From the cell containing the given text, extract its center point as [x, y] coordinate. 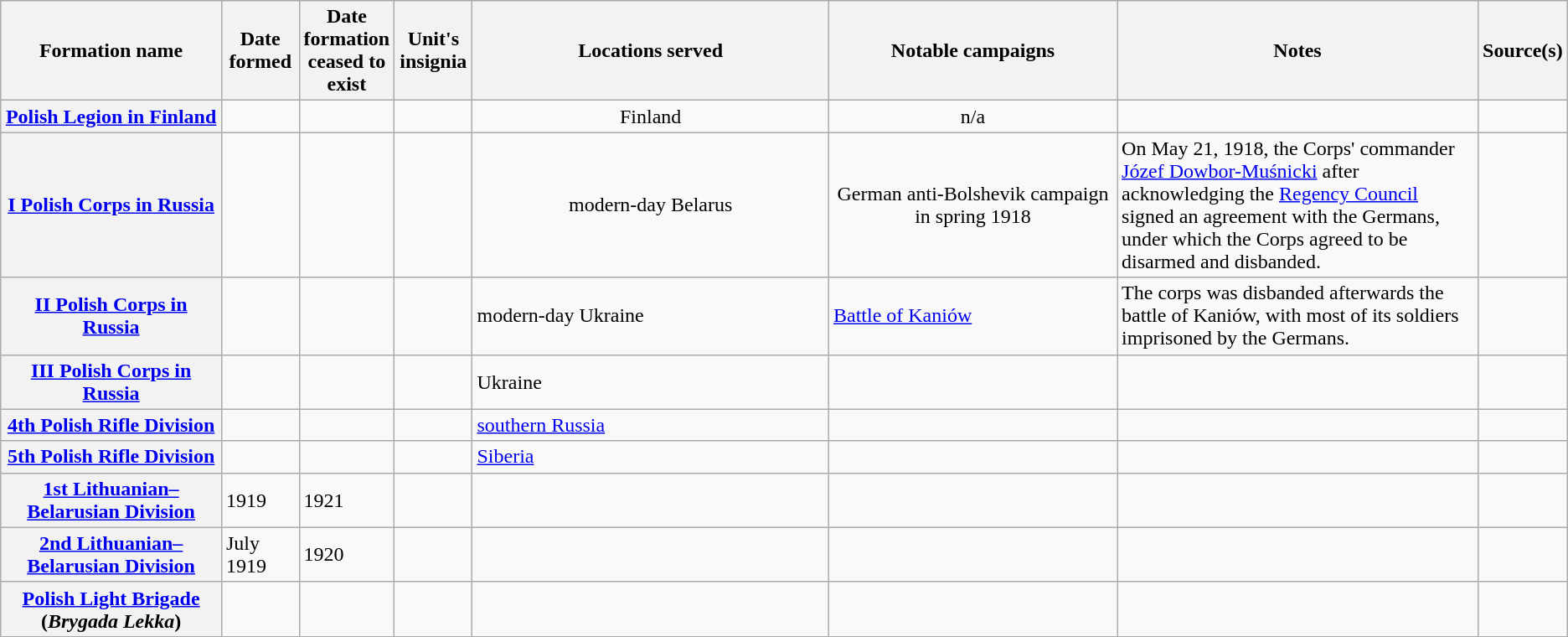
5th Polish Rifle Division [111, 457]
1921 [347, 500]
Siberia [650, 457]
II Polish Corps in Russia [111, 316]
I Polish Corps in Russia [111, 205]
Locations served [650, 50]
1920 [347, 555]
modern-day Ukraine [650, 316]
The corps was disbanded afterwards the battle of Kaniów, with most of its soldiers imprisoned by the Germans. [1298, 316]
modern-day Belarus [650, 205]
Finland [650, 117]
southern Russia [650, 425]
Notable campaigns [972, 50]
Unit's insignia [434, 50]
1919 [260, 500]
German anti-Bolshevik campaign in spring 1918 [972, 205]
Date formed [260, 50]
Ukraine [650, 382]
2nd Lithuanian–Belarusian Division [111, 555]
Formation name [111, 50]
III Polish Corps in Russia [111, 382]
Polish Light Brigade (Brygada Lekka) [111, 609]
July 1919 [260, 555]
1st Lithuanian–Belarusian Division [111, 500]
Notes [1298, 50]
Polish Legion in Finland [111, 117]
Source(s) [1523, 50]
Date formation ceased to exist [347, 50]
Battle of Kaniów [972, 316]
4th Polish Rifle Division [111, 425]
n/a [972, 117]
